From the cell containing the given text, extract its center point as [X, Y] coordinate. 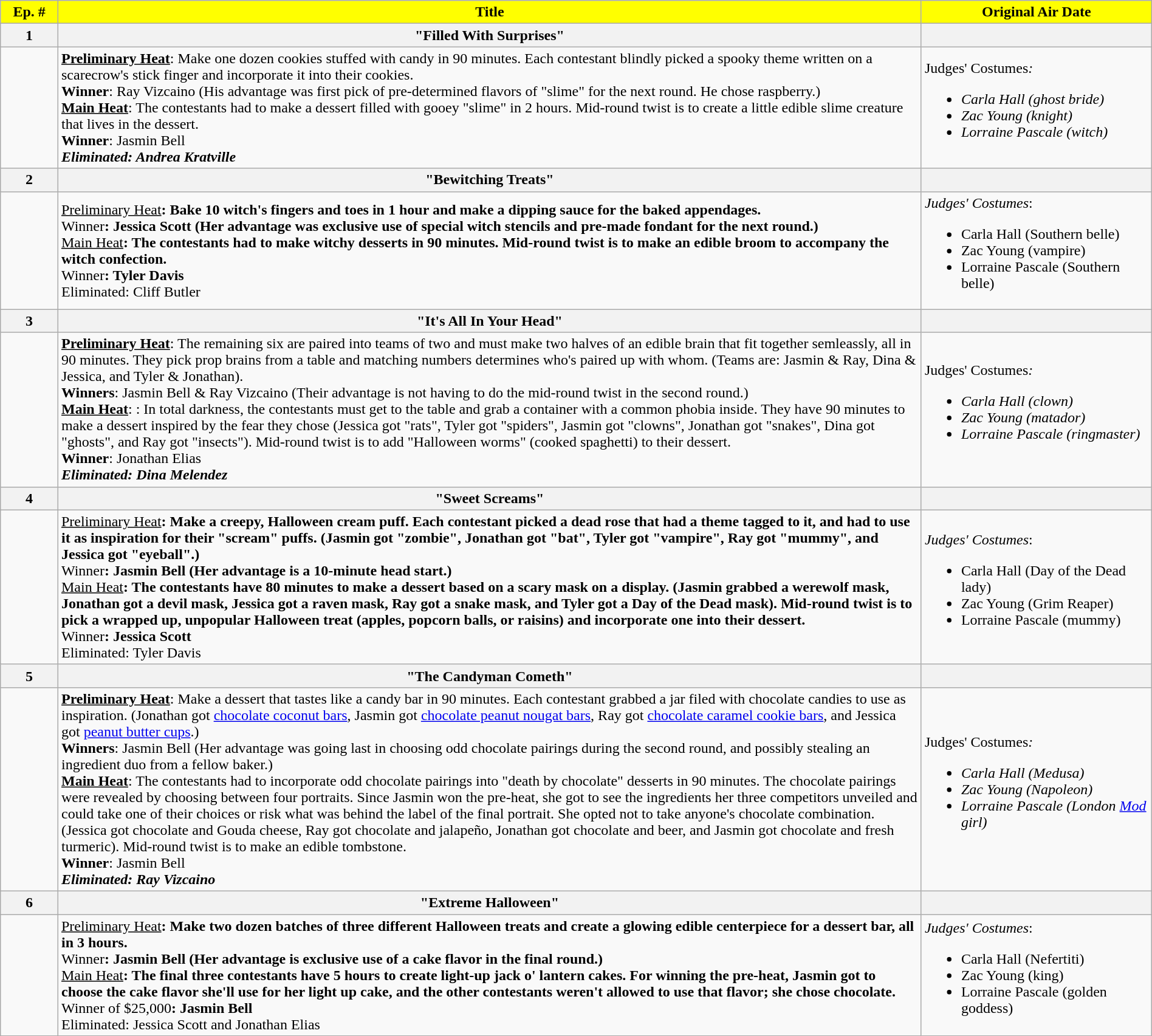
3 [29, 321]
"Filled With Surprises" [490, 35]
"Extreme Halloween" [490, 902]
Judges' Costumes:Carla Hall (Nefertiti)Zac Young (king)Lorraine Pascale (golden goddess) [1037, 975]
5 [29, 676]
Ep. # [29, 12]
Judges' Costumes:Carla Hall (Medusa)Zac Young (Napoleon)Lorraine Pascale (London Mod girl) [1037, 789]
Judges' Costumes:Carla Hall (ghost bride)Zac Young (knight)Lorraine Pascale (witch) [1037, 108]
6 [29, 902]
"It's All In Your Head" [490, 321]
2 [29, 180]
Judges' Costumes:Carla Hall (Day of the Dead lady)Zac Young (Grim Reaper)Lorraine Pascale (mummy) [1037, 587]
1 [29, 35]
Original Air Date [1037, 12]
Judges' Costumes:Carla Hall (Southern belle)Zac Young (vampire)Lorraine Pascale (Southern belle) [1037, 250]
"Sweet Screams" [490, 498]
Judges' Costumes:Carla Hall (clown)Zac Young (matador)Lorraine Pascale (ringmaster) [1037, 410]
Title [490, 12]
4 [29, 498]
"Bewitching Treats" [490, 180]
"The Candyman Cometh" [490, 676]
